Detect which cell encompasses the target text, then output its (x, y) center coordinate. 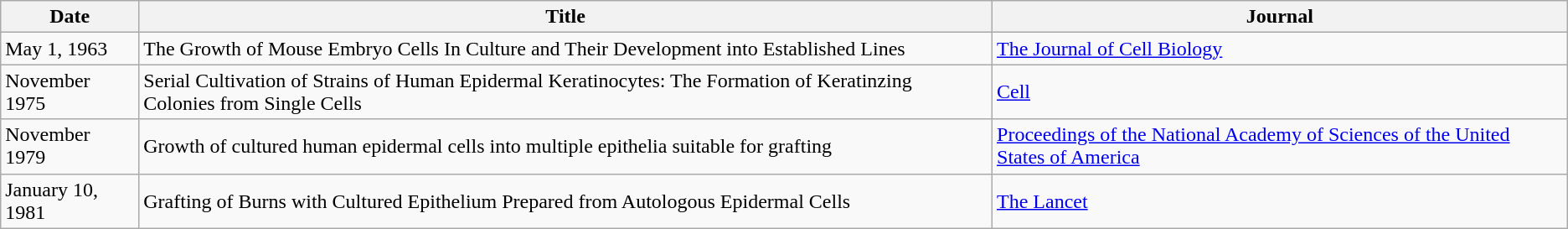
Proceedings of the National Academy of Sciences of the United States of America (1280, 146)
Date (70, 17)
Cell (1280, 92)
Journal (1280, 17)
November 1975 (70, 92)
January 10, 1981 (70, 201)
November 1979 (70, 146)
The Journal of Cell Biology (1280, 49)
Serial Cultivation of Strains of Human Epidermal Keratinocytes: The Formation of Keratinzing Colonies from Single Cells (566, 92)
Grafting of Burns with Cultured Epithelium Prepared from Autologous Epidermal Cells (566, 201)
Title (566, 17)
The Growth of Mouse Embryo Cells In Culture and Their Development into Established Lines (566, 49)
Growth of cultured human epidermal cells into multiple epithelia suitable for grafting (566, 146)
The Lancet (1280, 201)
May 1, 1963 (70, 49)
